Detect which cell encompasses the target text, then output its (X, Y) center coordinate. 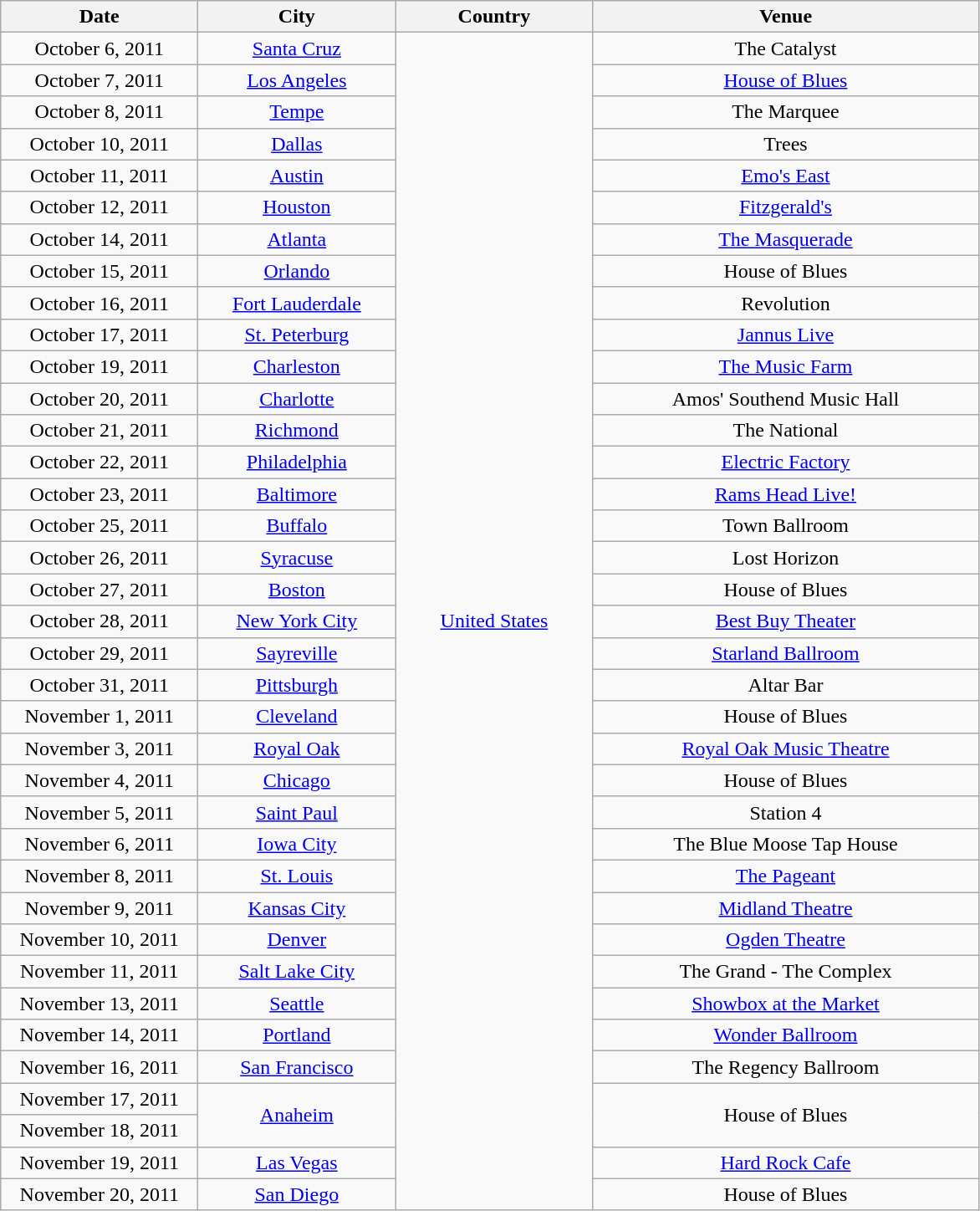
Jannus Live (786, 335)
City (297, 17)
Salt Lake City (297, 972)
November 4, 2011 (100, 780)
Sayreville (297, 653)
Country (494, 17)
Fitzgerald's (786, 207)
San Francisco (297, 1067)
October 21, 2011 (100, 431)
Portland (297, 1035)
Amos' Southend Music Hall (786, 399)
October 7, 2011 (100, 80)
November 19, 2011 (100, 1162)
Date (100, 17)
Pittsburgh (297, 685)
October 20, 2011 (100, 399)
November 17, 2011 (100, 1099)
Austin (297, 176)
Hard Rock Cafe (786, 1162)
Starland Ballroom (786, 653)
October 14, 2011 (100, 239)
United States (494, 621)
Richmond (297, 431)
The Catalyst (786, 49)
October 10, 2011 (100, 144)
October 28, 2011 (100, 621)
October 12, 2011 (100, 207)
November 9, 2011 (100, 907)
October 17, 2011 (100, 335)
Royal Oak (297, 749)
Santa Cruz (297, 49)
Revolution (786, 303)
Venue (786, 17)
Los Angeles (297, 80)
Wonder Ballroom (786, 1035)
Saint Paul (297, 812)
St. Louis (297, 876)
November 13, 2011 (100, 1004)
October 6, 2011 (100, 49)
Midland Theatre (786, 907)
October 15, 2011 (100, 271)
Dallas (297, 144)
October 23, 2011 (100, 494)
Emo's East (786, 176)
Charleston (297, 366)
Buffalo (297, 526)
New York City (297, 621)
November 5, 2011 (100, 812)
Las Vegas (297, 1162)
November 3, 2011 (100, 749)
Kansas City (297, 907)
Atlanta (297, 239)
Baltimore (297, 494)
Fort Lauderdale (297, 303)
The Masquerade (786, 239)
The Blue Moose Tap House (786, 844)
November 20, 2011 (100, 1194)
Tempe (297, 112)
October 22, 2011 (100, 462)
Orlando (297, 271)
Royal Oak Music Theatre (786, 749)
Best Buy Theater (786, 621)
October 27, 2011 (100, 590)
October 26, 2011 (100, 558)
November 11, 2011 (100, 972)
The Pageant (786, 876)
Electric Factory (786, 462)
Station 4 (786, 812)
Houston (297, 207)
St. Peterburg (297, 335)
October 11, 2011 (100, 176)
October 19, 2011 (100, 366)
November 6, 2011 (100, 844)
The Marquee (786, 112)
Showbox at the Market (786, 1004)
November 16, 2011 (100, 1067)
October 29, 2011 (100, 653)
Syracuse (297, 558)
Iowa City (297, 844)
November 1, 2011 (100, 717)
November 14, 2011 (100, 1035)
Seattle (297, 1004)
Cleveland (297, 717)
Trees (786, 144)
October 16, 2011 (100, 303)
Ogden Theatre (786, 940)
October 25, 2011 (100, 526)
The National (786, 431)
The Grand - The Complex (786, 972)
Lost Horizon (786, 558)
October 31, 2011 (100, 685)
Anaheim (297, 1115)
November 8, 2011 (100, 876)
Denver (297, 940)
The Regency Ballroom (786, 1067)
Chicago (297, 780)
November 10, 2011 (100, 940)
The Music Farm (786, 366)
Charlotte (297, 399)
Town Ballroom (786, 526)
San Diego (297, 1194)
Rams Head Live! (786, 494)
October 8, 2011 (100, 112)
November 18, 2011 (100, 1131)
Altar Bar (786, 685)
Philadelphia (297, 462)
Boston (297, 590)
